From the cell containing the given text, extract its center point as (x, y) coordinate. 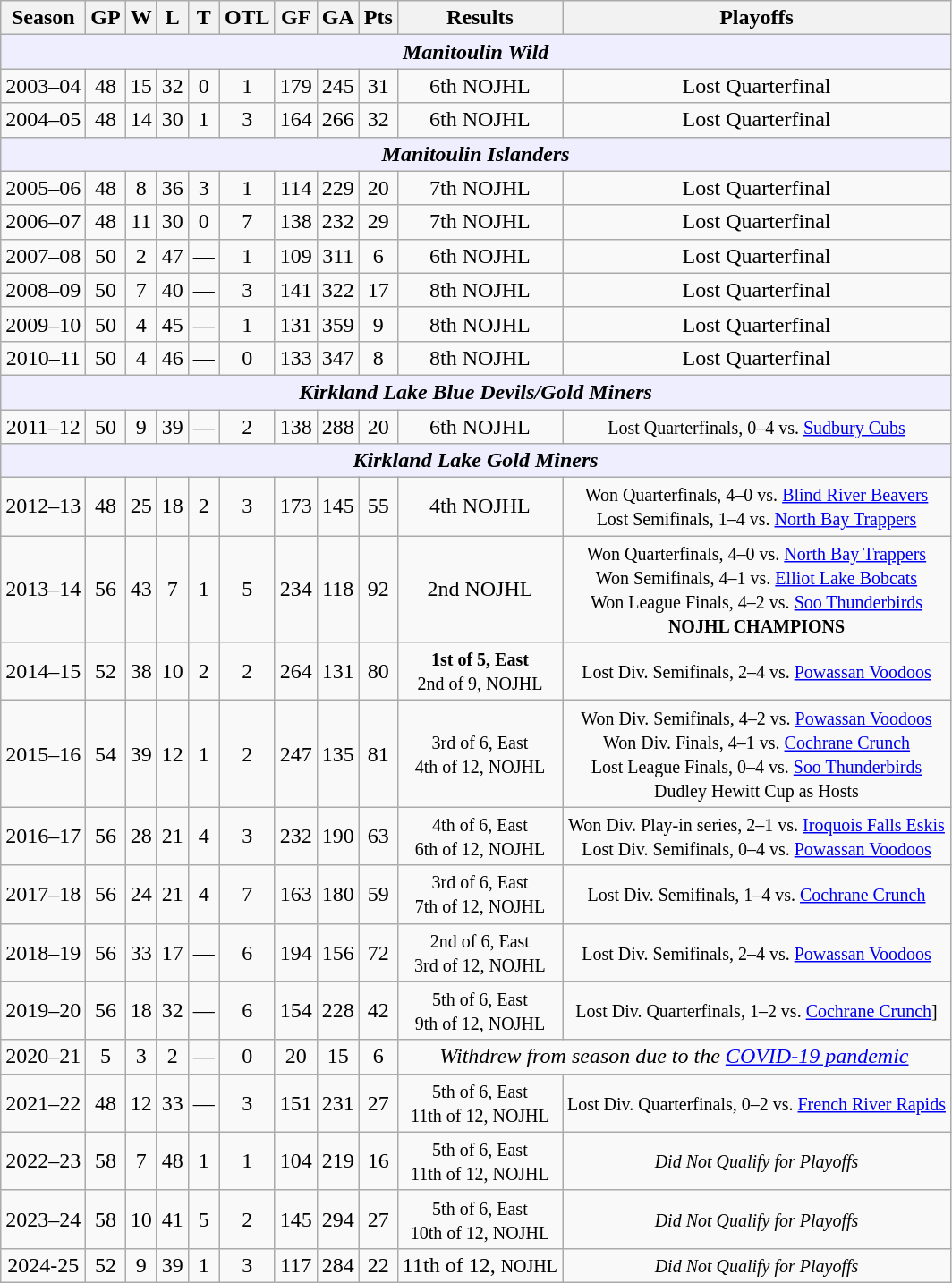
311 (338, 256)
231 (338, 1102)
Lost Div. Quarterfinals, 0–2 vs. French River Rapids (756, 1102)
11 (141, 222)
54 (106, 753)
28 (141, 836)
288 (338, 427)
2nd NOJHL (480, 589)
322 (338, 290)
164 (295, 120)
117 (295, 1265)
294 (338, 1219)
247 (295, 753)
219 (338, 1161)
92 (378, 589)
Won Quarterfinals, 4–0 vs. Blind River BeaversLost Semifinals, 1–4 vs. North Bay Trappers (756, 506)
2013–14 (43, 589)
194 (295, 952)
2021–22 (43, 1102)
OTL (247, 18)
2018–19 (43, 952)
Won Div. Play-in series, 2–1 vs. Iroquois Falls EskisLost Div. Semifinals, 0–4 vs. Powassan Voodoos (756, 836)
284 (338, 1265)
2015–16 (43, 753)
245 (338, 86)
109 (295, 256)
Season (43, 18)
1st of 5, East2nd of 9, NOJHL (480, 671)
22 (378, 1265)
2014–15 (43, 671)
W (141, 18)
3rd of 6, East4th of 12, NOJHL (480, 753)
72 (378, 952)
133 (295, 358)
141 (295, 290)
40 (172, 290)
24 (141, 895)
42 (378, 1011)
2020–21 (43, 1057)
Manitoulin Wild (476, 52)
2012–13 (43, 506)
16 (378, 1161)
Manitoulin Islanders (476, 154)
36 (172, 188)
180 (338, 895)
228 (338, 1011)
29 (378, 222)
2009–10 (43, 324)
104 (295, 1161)
229 (338, 188)
2016–17 (43, 836)
GA (338, 18)
2008–09 (43, 290)
359 (338, 324)
156 (338, 952)
Lost Quarterfinals, 0–4 vs. Sudbury Cubs (756, 427)
135 (338, 753)
11th of 12, NOJHL (480, 1265)
114 (295, 188)
Lost Div. Quarterfinals, 1–2 vs. Cochrane Crunch] (756, 1011)
L (172, 18)
14 (141, 120)
2nd of 6, East3rd of 12, NOJHL (480, 952)
47 (172, 256)
59 (378, 895)
118 (338, 589)
2005–06 (43, 188)
163 (295, 895)
Pts (378, 18)
Withdrew from season due to the COVID-19 pandemic (674, 1057)
266 (338, 120)
Kirkland Lake Gold Miners (476, 461)
63 (378, 836)
2024-25 (43, 1265)
31 (378, 86)
2004–05 (43, 120)
2007–08 (43, 256)
347 (338, 358)
179 (295, 86)
55 (378, 506)
2003–04 (43, 86)
81 (378, 753)
4th NOJHL (480, 506)
Results (480, 18)
41 (172, 1219)
25 (141, 506)
T (204, 18)
173 (295, 506)
3rd of 6, East7th of 12, NOJHL (480, 895)
2022–23 (43, 1161)
GF (295, 18)
GP (106, 18)
Lost Div. Semifinals, 1–4 vs. Cochrane Crunch (756, 895)
38 (141, 671)
4th of 6, East6th of 12, NOJHL (480, 836)
2011–12 (43, 427)
2006–07 (43, 222)
5th of 6, East9th of 12, NOJHL (480, 1011)
Playoffs (756, 18)
2019–20 (43, 1011)
80 (378, 671)
46 (172, 358)
5th of 6, East10th of 12, NOJHL (480, 1219)
2017–18 (43, 895)
2023–24 (43, 1219)
154 (295, 1011)
45 (172, 324)
2010–11 (43, 358)
Kirkland Lake Blue Devils/Gold Miners (476, 392)
151 (295, 1102)
43 (141, 589)
190 (338, 836)
Won Quarterfinals, 4–0 vs. North Bay TrappersWon Semifinals, 4–1 vs. Elliot Lake BobcatsWon League Finals, 4–2 vs. Soo ThunderbirdsNOJHL CHAMPIONS (756, 589)
234 (295, 589)
264 (295, 671)
